Provide the [X, Y] coordinate of the cell's center where the given text is located.  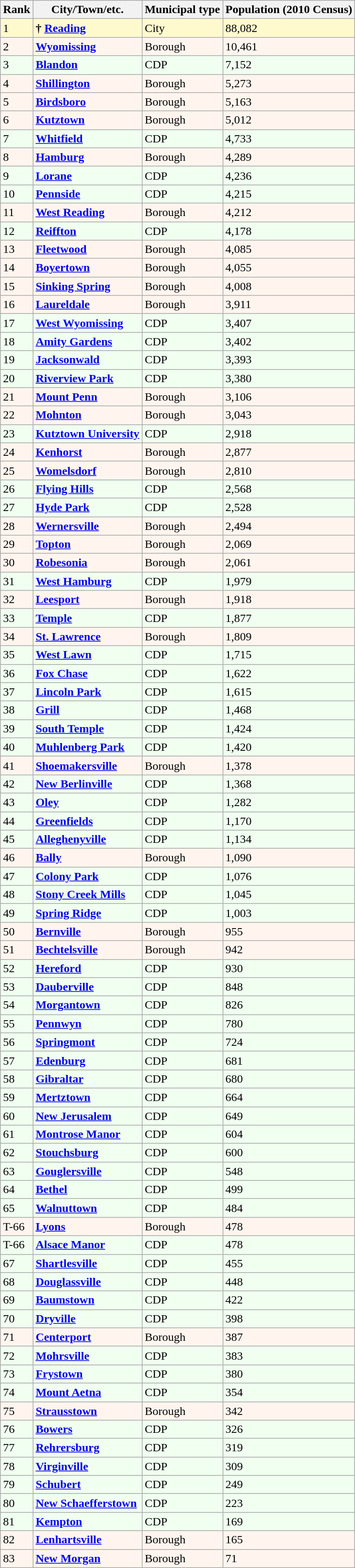
Walnuttown [87, 1208]
34 [16, 637]
Amity Gardens [87, 342]
52 [16, 968]
342 [289, 1411]
42 [16, 784]
Gibraltar [87, 1079]
Shartlesville [87, 1263]
600 [289, 1153]
80 [16, 1503]
83 [16, 1558]
422 [289, 1300]
28 [16, 526]
5,012 [289, 120]
Mertztown [87, 1097]
Blandon [87, 65]
Kutztown University [87, 434]
Mohrsville [87, 1355]
Grill [87, 710]
3,043 [289, 415]
Edenburg [87, 1060]
22 [16, 415]
43 [16, 802]
4,085 [289, 249]
484 [289, 1208]
West Wyomissing [87, 323]
398 [289, 1319]
499 [289, 1190]
7,152 [289, 65]
Lorane [87, 175]
Mount Penn [87, 397]
Boyertown [87, 268]
387 [289, 1337]
20 [16, 378]
383 [289, 1355]
2 [16, 47]
30 [16, 563]
309 [289, 1466]
41 [16, 765]
680 [289, 1079]
Gouglersville [87, 1171]
Virginville [87, 1466]
10 [16, 194]
169 [289, 1521]
88,082 [289, 28]
1,090 [289, 858]
1 [16, 28]
2,918 [289, 434]
64 [16, 1190]
4,055 [289, 268]
1,715 [289, 655]
Bethel [87, 1190]
548 [289, 1171]
New Berlinville [87, 784]
2,069 [289, 544]
46 [16, 858]
51 [16, 950]
Springmont [87, 1042]
455 [289, 1263]
West Hamburg [87, 581]
12 [16, 231]
31 [16, 581]
† Reading [87, 28]
Womelsdorf [87, 470]
681 [289, 1060]
Greenfields [87, 821]
69 [16, 1300]
4 [16, 83]
47 [16, 876]
68 [16, 1282]
60 [16, 1116]
4,215 [289, 194]
3,911 [289, 305]
Kenhorst [87, 452]
1,378 [289, 765]
1,468 [289, 710]
New Jerusalem [87, 1116]
67 [16, 1263]
2,494 [289, 526]
38 [16, 710]
11 [16, 212]
3,106 [289, 397]
Wernersville [87, 526]
Birdsboro [87, 102]
Hereford [87, 968]
4,236 [289, 175]
Alleghenyville [87, 839]
29 [16, 544]
Lenhartsville [87, 1540]
39 [16, 729]
Dryville [87, 1319]
50 [16, 931]
1,877 [289, 618]
Montrose Manor [87, 1134]
59 [16, 1097]
1,076 [289, 876]
76 [16, 1429]
17 [16, 323]
74 [16, 1392]
75 [16, 1411]
78 [16, 1466]
2,877 [289, 452]
1,424 [289, 729]
1,809 [289, 637]
6 [16, 120]
63 [16, 1171]
Bally [87, 858]
33 [16, 618]
Frystown [87, 1374]
Morgantown [87, 1005]
48 [16, 895]
65 [16, 1208]
1,979 [289, 581]
Douglassville [87, 1282]
Schubert [87, 1485]
955 [289, 931]
2,810 [289, 470]
4,178 [289, 231]
16 [16, 305]
21 [16, 397]
44 [16, 821]
81 [16, 1521]
Alsace Manor [87, 1245]
West Reading [87, 212]
South Temple [87, 729]
Municipal type [182, 10]
2,528 [289, 507]
79 [16, 1485]
Spring Ridge [87, 913]
4,212 [289, 212]
Population (2010 Census) [289, 10]
4,289 [289, 157]
St. Lawrence [87, 637]
3,380 [289, 378]
930 [289, 968]
58 [16, 1079]
780 [289, 1024]
55 [16, 1024]
Mount Aetna [87, 1392]
4,008 [289, 286]
354 [289, 1392]
City/Town/etc. [87, 10]
1,045 [289, 895]
Fleetwood [87, 249]
45 [16, 839]
2,568 [289, 489]
4,733 [289, 139]
72 [16, 1355]
Rank [16, 10]
Colony Park [87, 876]
35 [16, 655]
Kempton [87, 1521]
7 [16, 139]
165 [289, 1540]
36 [16, 673]
49 [16, 913]
448 [289, 1282]
10,461 [289, 47]
Flying Hills [87, 489]
Baumstown [87, 1300]
Bowers [87, 1429]
53 [16, 987]
Lyons [87, 1226]
Shillington [87, 83]
Mohnton [87, 415]
Pennside [87, 194]
223 [289, 1503]
326 [289, 1429]
Sinking Spring [87, 286]
1,170 [289, 821]
26 [16, 489]
Whitfield [87, 139]
Bechtelsville [87, 950]
57 [16, 1060]
1,368 [289, 784]
New Schaefferstown [87, 1503]
Bernville [87, 931]
3,402 [289, 342]
2,061 [289, 563]
23 [16, 434]
8 [16, 157]
32 [16, 600]
Rehrersburg [87, 1448]
13 [16, 249]
56 [16, 1042]
Hamburg [87, 157]
Oley [87, 802]
70 [16, 1319]
1,282 [289, 802]
Temple [87, 618]
604 [289, 1134]
61 [16, 1134]
Reiffton [87, 231]
25 [16, 470]
Shoemakersville [87, 765]
942 [289, 950]
37 [16, 692]
Kutztown [87, 120]
73 [16, 1374]
1,622 [289, 673]
54 [16, 1005]
5,163 [289, 102]
3,407 [289, 323]
40 [16, 747]
18 [16, 342]
Robesonia [87, 563]
Wyomissing [87, 47]
New Morgan [87, 1558]
1,420 [289, 747]
24 [16, 452]
249 [289, 1485]
19 [16, 360]
Riverview Park [87, 378]
Pennwyn [87, 1024]
Lincoln Park [87, 692]
15 [16, 286]
West Lawn [87, 655]
Stony Creek Mills [87, 895]
Centerport [87, 1337]
649 [289, 1116]
380 [289, 1374]
Topton [87, 544]
848 [289, 987]
27 [16, 507]
Fox Chase [87, 673]
1,003 [289, 913]
5 [16, 102]
Hyde Park [87, 507]
3 [16, 65]
62 [16, 1153]
1,615 [289, 692]
1,918 [289, 600]
9 [16, 175]
826 [289, 1005]
Jacksonwald [87, 360]
Stouchsburg [87, 1153]
Dauberville [87, 987]
724 [289, 1042]
Strausstown [87, 1411]
5,273 [289, 83]
14 [16, 268]
Leesport [87, 600]
City [182, 28]
3,393 [289, 360]
82 [16, 1540]
77 [16, 1448]
Laureldale [87, 305]
664 [289, 1097]
1,134 [289, 839]
319 [289, 1448]
Muhlenberg Park [87, 747]
